Return [x, y] of the center of cell containing provided text 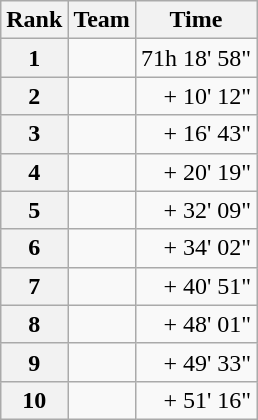
+ 34' 02" [196, 248]
8 [34, 324]
Team [102, 20]
+ 40' 51" [196, 286]
4 [34, 172]
1 [34, 58]
+ 32' 09" [196, 210]
2 [34, 96]
+ 16' 43" [196, 134]
Rank [34, 20]
+ 51' 16" [196, 400]
9 [34, 362]
+ 10' 12" [196, 96]
3 [34, 134]
10 [34, 400]
5 [34, 210]
+ 48' 01" [196, 324]
6 [34, 248]
71h 18' 58" [196, 58]
+ 20' 19" [196, 172]
7 [34, 286]
+ 49' 33" [196, 362]
Time [196, 20]
